Scan for the cell matching the given text and deliver its (X, Y) coordinate at center. 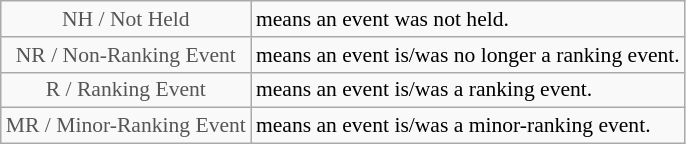
MR / Minor-Ranking Event (126, 126)
means an event is/was no longer a ranking event. (468, 55)
means an event was not held. (468, 19)
R / Ranking Event (126, 90)
means an event is/was a ranking event. (468, 90)
means an event is/was a minor-ranking event. (468, 126)
NR / Non-Ranking Event (126, 55)
NH / Not Held (126, 19)
